Return [X, Y] of the center of cell containing provided text 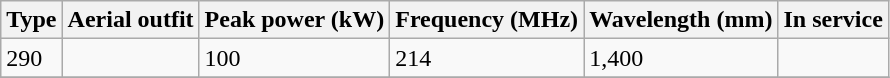
Wavelength (mm) [681, 20]
1,400 [681, 58]
214 [487, 58]
Type [32, 20]
100 [294, 58]
290 [32, 58]
Peak power (kW) [294, 20]
Frequency (MHz) [487, 20]
In service [833, 20]
Aerial outfit [130, 20]
